Pinpoint the cell where the given text exists, returning its (X, Y) midpoint coordinate. 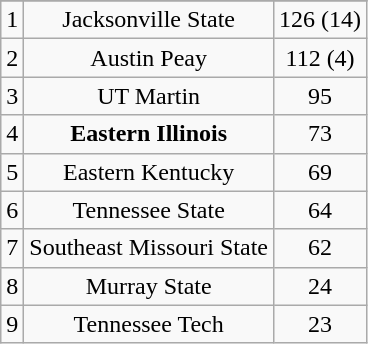
Eastern Illinois (149, 134)
7 (12, 248)
73 (320, 134)
2 (12, 58)
1 (12, 20)
Tennessee Tech (149, 324)
3 (12, 96)
8 (12, 286)
Tennessee State (149, 210)
62 (320, 248)
4 (12, 134)
Southeast Missouri State (149, 248)
Jacksonville State (149, 20)
Austin Peay (149, 58)
Eastern Kentucky (149, 172)
Murray State (149, 286)
112 (4) (320, 58)
95 (320, 96)
9 (12, 324)
126 (14) (320, 20)
69 (320, 172)
64 (320, 210)
6 (12, 210)
24 (320, 286)
5 (12, 172)
23 (320, 324)
UT Martin (149, 96)
